From the cell containing the given text, extract its center point as (x, y) coordinate. 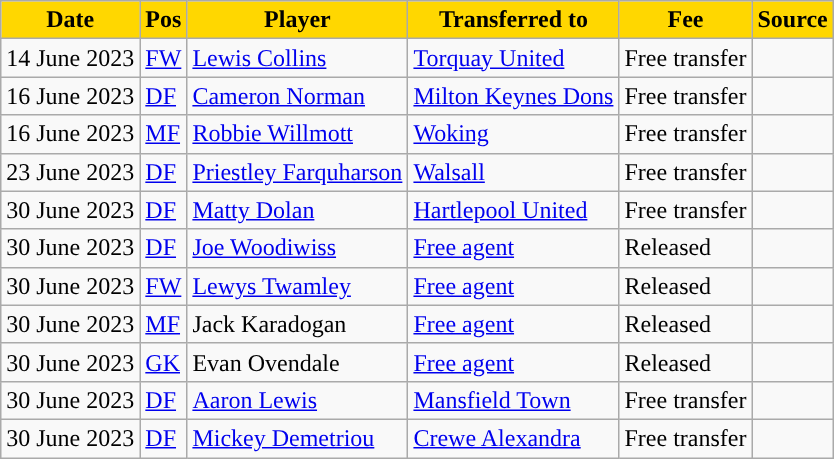
GK (164, 362)
Priestley Farquharson (298, 172)
Crewe Alexandra (514, 438)
Walsall (514, 172)
Torquay United (514, 58)
Hartlepool United (514, 210)
Date (70, 20)
23 June 2023 (70, 172)
Lewis Collins (298, 58)
Pos (164, 20)
Fee (686, 20)
Cameron Norman (298, 96)
Robbie Willmott (298, 134)
Aaron Lewis (298, 400)
Player (298, 20)
Source (792, 20)
Milton Keynes Dons (514, 96)
Woking (514, 134)
Jack Karadogan (298, 324)
Transferred to (514, 20)
Matty Dolan (298, 210)
Joe Woodiwiss (298, 248)
Mickey Demetriou (298, 438)
14 June 2023 (70, 58)
Lewys Twamley (298, 286)
Evan Ovendale (298, 362)
Mansfield Town (514, 400)
